Determine the [X, Y] coordinate at the center of the cell enclosing the given text.  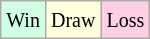
Win [24, 20]
Draw [72, 20]
Loss [126, 20]
